Output the (X, Y) coordinate of the center of the cell containing the given text.  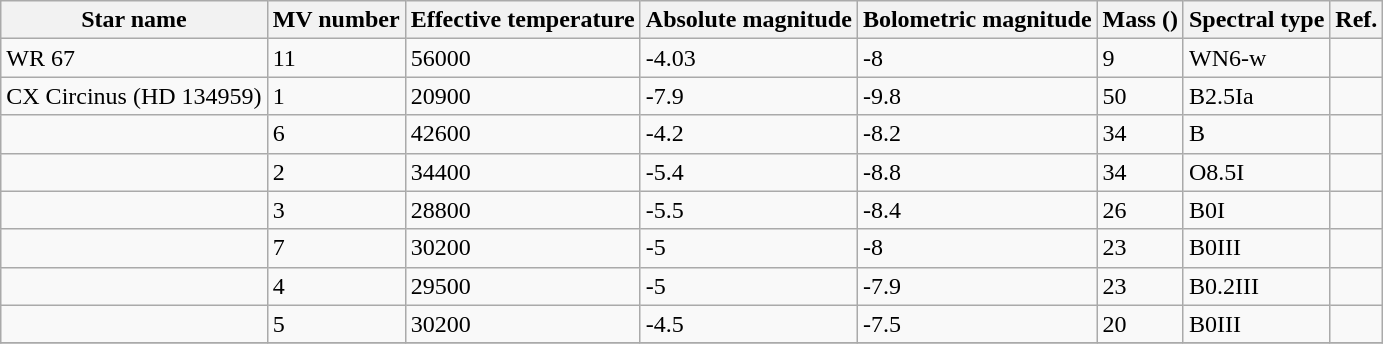
B (1256, 134)
-5.4 (748, 172)
CX Circinus (HD 134959) (134, 96)
56000 (522, 58)
28800 (522, 210)
-5.5 (748, 210)
Absolute magnitude (748, 20)
9 (1140, 58)
-7.5 (977, 324)
6 (336, 134)
O8.5I (1256, 172)
2 (336, 172)
26 (1140, 210)
7 (336, 248)
Effective temperature (522, 20)
-8.4 (977, 210)
Star name (134, 20)
-4.2 (748, 134)
Bolometric magnitude (977, 20)
B0I (1256, 210)
50 (1140, 96)
11 (336, 58)
WR 67 (134, 58)
29500 (522, 286)
Mass () (1140, 20)
B2.5Ia (1256, 96)
-8.8 (977, 172)
42600 (522, 134)
-8.2 (977, 134)
5 (336, 324)
Spectral type (1256, 20)
1 (336, 96)
B0.2III (1256, 286)
-9.8 (977, 96)
20 (1140, 324)
34400 (522, 172)
4 (336, 286)
3 (336, 210)
Ref. (1356, 20)
WN6-w (1256, 58)
MV number (336, 20)
-4.03 (748, 58)
20900 (522, 96)
-4.5 (748, 324)
